Scan for the cell matching the given text and deliver its (X, Y) coordinate at center. 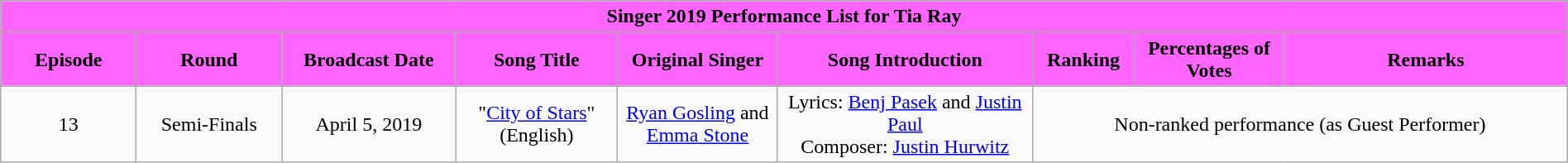
Singer 2019 Performance List for Tia Ray (784, 17)
Broadcast Date (369, 60)
Ryan Gosling and Emma Stone (698, 124)
Original Singer (698, 60)
Percentages of Votes (1209, 60)
Non-ranked performance (as Guest Performer) (1300, 124)
Episode (69, 60)
"City of Stars"(English) (537, 124)
Semi-Finals (209, 124)
Ranking (1083, 60)
April 5, 2019 (369, 124)
Round (209, 60)
Song Introduction (905, 60)
Lyrics: Benj Pasek and Justin PaulComposer: Justin Hurwitz (905, 124)
13 (69, 124)
Remarks (1426, 60)
Song Title (537, 60)
